Provide the [X, Y] coordinate of the cell's center where the given text is located.  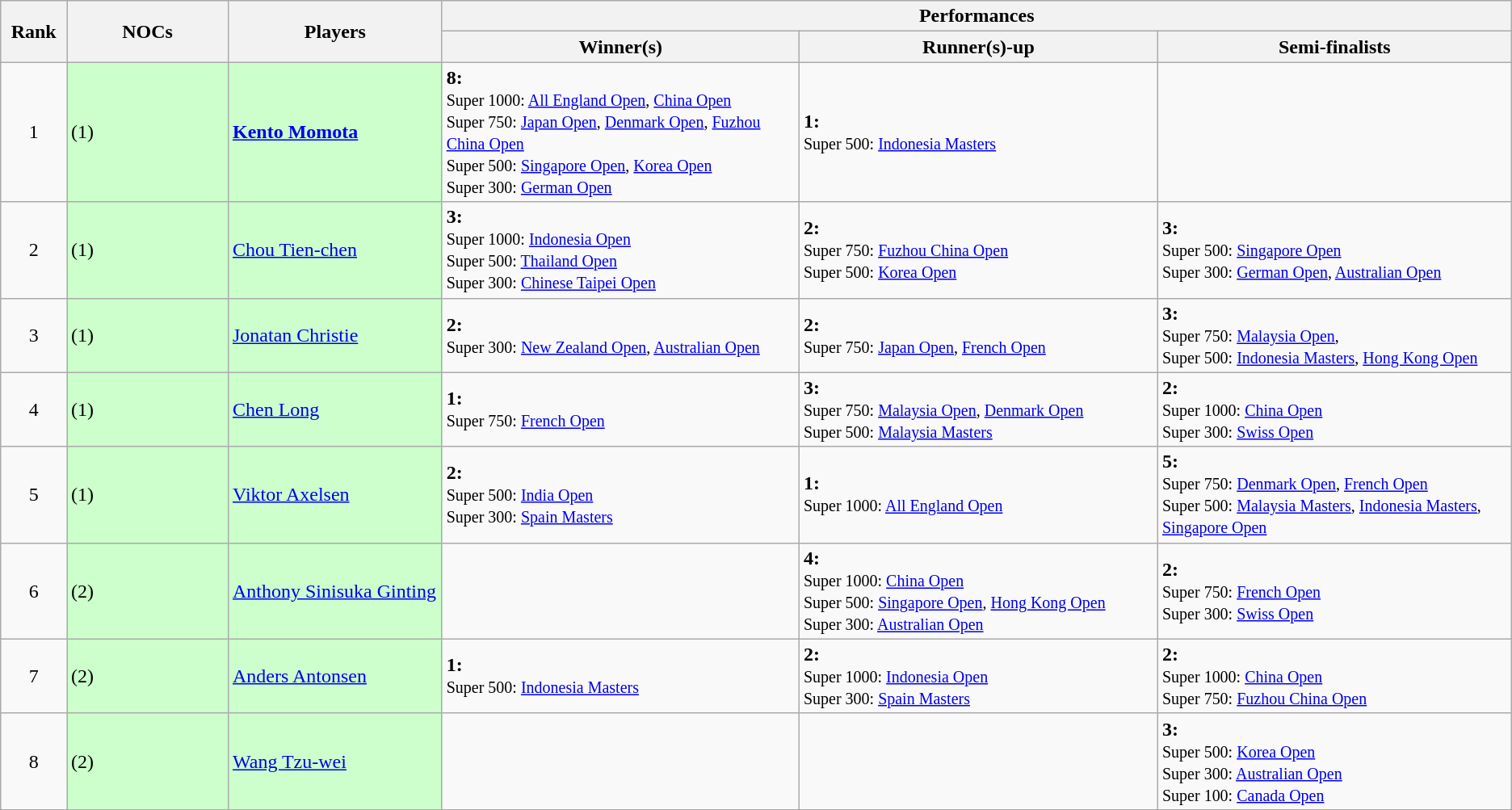
Viktor Axelsen [334, 494]
4:Super 1000: China OpenSuper 500: Singapore Open, Hong Kong OpenSuper 300: Australian Open [978, 591]
4 [34, 409]
2:Super 750: Fuzhou China OpenSuper 500: Korea Open [978, 250]
Players [334, 31]
Semi-finalists [1334, 47]
2:Super 750: Japan Open, French Open [978, 335]
7 [34, 676]
3:Super 500: Singapore OpenSuper 300: German Open, Australian Open [1334, 250]
2:Super 500: India OpenSuper 300: Spain Masters [620, 494]
NOCs [148, 31]
8 [34, 761]
Kento Momota [334, 132]
3:Super 1000: Indonesia OpenSuper 500: Thailand OpenSuper 300: Chinese Taipei Open [620, 250]
Anthony Sinisuka Ginting [334, 591]
2:Super 300: New Zealand Open, Australian Open [620, 335]
3 [34, 335]
1:Super 1000: All England Open [978, 494]
Jonatan Christie [334, 335]
3:Super 750: Malaysia Open,Super 500: Indonesia Masters, Hong Kong Open [1334, 335]
5:Super 750: Denmark Open, French OpenSuper 500: Malaysia Masters, Indonesia Masters, Singapore Open [1334, 494]
1 [34, 132]
Wang Tzu-wei [334, 761]
Chen Long [334, 409]
Anders Antonsen [334, 676]
6 [34, 591]
2 [34, 250]
Performances [976, 16]
3:Super 500: Korea OpenSuper 300: Australian OpenSuper 100: Canada Open [1334, 761]
2:Super 1000: China OpenSuper 300: Swiss Open [1334, 409]
Runner(s)-up [978, 47]
Chou Tien-chen [334, 250]
5 [34, 494]
2:Super 1000: China OpenSuper 750: Fuzhou China Open [1334, 676]
1:Super 750: French Open [620, 409]
2:Super 1000: Indonesia OpenSuper 300: Spain Masters [978, 676]
3:Super 750: Malaysia Open, Denmark OpenSuper 500: Malaysia Masters [978, 409]
2:Super 750: French OpenSuper 300: Swiss Open [1334, 591]
Winner(s) [620, 47]
Rank [34, 31]
